Provide the [x, y] coordinate of the cell's center where the given text is located.  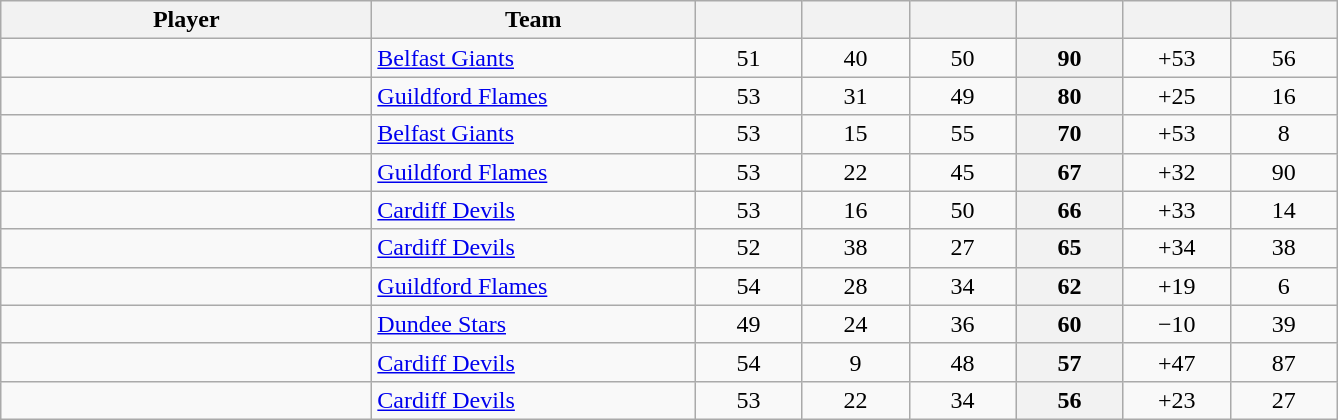
80 [1070, 96]
66 [1070, 210]
48 [962, 362]
45 [962, 172]
Team [534, 20]
70 [1070, 134]
8 [1284, 134]
31 [856, 96]
60 [1070, 324]
+33 [1176, 210]
+32 [1176, 172]
52 [748, 248]
55 [962, 134]
57 [1070, 362]
65 [1070, 248]
39 [1284, 324]
24 [856, 324]
40 [856, 58]
14 [1284, 210]
Dundee Stars [534, 324]
6 [1284, 286]
+23 [1176, 400]
9 [856, 362]
+19 [1176, 286]
15 [856, 134]
+25 [1176, 96]
Player [186, 20]
51 [748, 58]
28 [856, 286]
87 [1284, 362]
62 [1070, 286]
+47 [1176, 362]
−10 [1176, 324]
36 [962, 324]
67 [1070, 172]
+34 [1176, 248]
